Return [X, Y] of the center of cell containing provided text 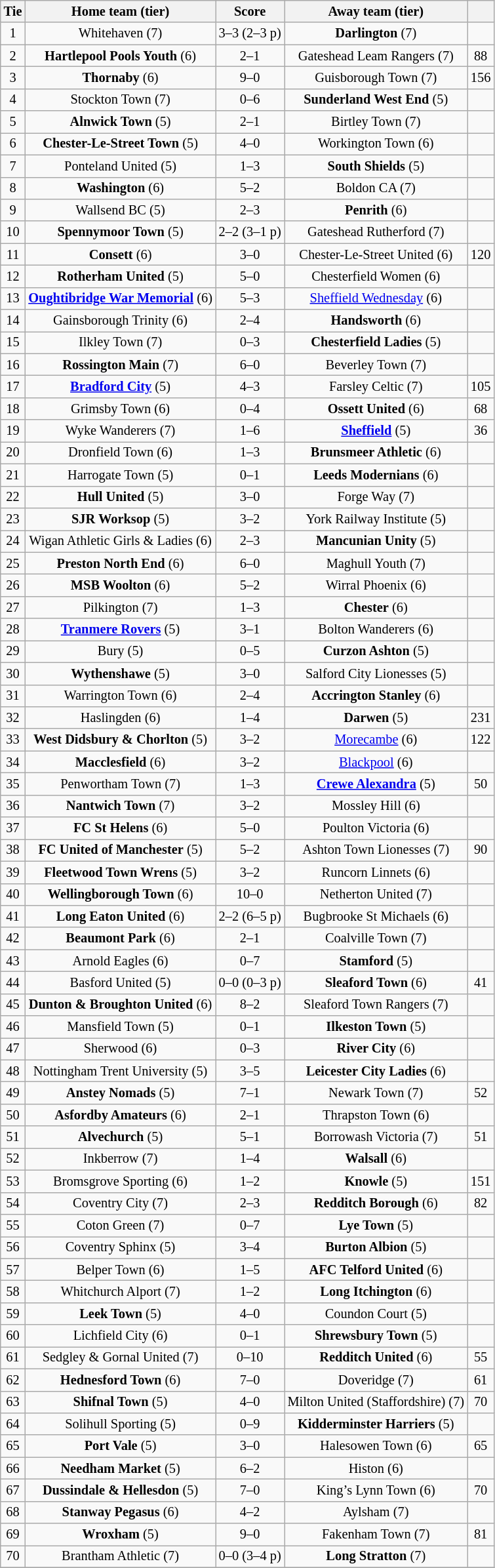
57 [13, 1270]
6 [13, 144]
Harrogate Town (5) [120, 475]
5 [13, 122]
Alnwick Town (5) [120, 122]
Grimsby Town (6) [120, 409]
SJR Worksop (5) [120, 519]
Ponteland United (5) [120, 166]
26 [13, 585]
49 [13, 1093]
35 [13, 784]
Tie [13, 11]
5–1 [250, 1137]
Basford United (5) [120, 982]
63 [13, 1402]
Rossington Main (7) [120, 365]
King’s Lynn Town (6) [376, 1490]
0–10 [250, 1357]
Spennymoor Town (5) [120, 232]
Shifnal Town (5) [120, 1402]
Beverley Town (7) [376, 365]
Mancunian Unity (5) [376, 541]
Sheffield Wednesday (6) [376, 298]
6–2 [250, 1468]
Mansfield Town (5) [120, 1027]
29 [13, 651]
Maghull Youth (7) [376, 563]
64 [13, 1424]
54 [13, 1203]
Leek Town (5) [120, 1314]
24 [13, 541]
Doveridge (7) [376, 1380]
Stamford (5) [376, 961]
28 [13, 630]
5–3 [250, 298]
Wellingborough Town (6) [120, 895]
Lye Town (5) [376, 1225]
30 [13, 673]
Workington Town (6) [376, 144]
58 [13, 1291]
Gateshead Rutherford (7) [376, 232]
Long Itchington (6) [376, 1291]
Sleaford Town Rangers (7) [376, 1005]
Borrowash Victoria (7) [376, 1137]
23 [13, 519]
Home team (tier) [120, 11]
2 [13, 56]
9 [13, 210]
Chesterfield Women (6) [376, 276]
Bradford City (5) [120, 386]
Redditch United (6) [376, 1357]
Aylsham (7) [376, 1512]
7–1 [250, 1093]
42 [13, 938]
25 [13, 563]
Preston North End (6) [120, 563]
Poulton Victoria (6) [376, 828]
Ilkley Town (7) [120, 342]
2–2 (6–5 p) [250, 916]
Dunton & Broughton United (6) [120, 1005]
Blackpool (6) [376, 762]
Arnold Eagles (6) [120, 961]
Port Vale (5) [120, 1446]
56 [13, 1247]
20 [13, 452]
7 [13, 166]
Hartlepool Pools Youth (6) [120, 56]
151 [481, 1181]
38 [13, 850]
3–3 (2–3 p) [250, 33]
Ossett United (6) [376, 409]
Mossley Hill (6) [376, 806]
Beaumont Park (6) [120, 938]
11 [13, 254]
Pilkington (7) [120, 607]
10–0 [250, 895]
8 [13, 188]
3–5 [250, 1071]
Oughtibridge War Memorial (6) [120, 298]
Hednesford Town (6) [120, 1380]
West Didsbury & Chorlton (5) [120, 740]
2–2 (3–1 p) [250, 232]
South Shields (5) [376, 166]
Haslingden (6) [120, 717]
Wirral Phoenix (6) [376, 585]
67 [13, 1490]
Wallsend BC (5) [120, 210]
60 [13, 1336]
45 [13, 1005]
Redditch Borough (6) [376, 1203]
Bolton Wanderers (6) [376, 630]
88 [481, 56]
Stockton Town (7) [120, 100]
Newark Town (7) [376, 1093]
Consett (6) [120, 254]
32 [13, 717]
Chester-Le-Street Town (5) [120, 144]
Chester (6) [376, 607]
Halesowen Town (6) [376, 1446]
Curzon Ashton (5) [376, 651]
Hull United (5) [120, 497]
Wigan Athletic Girls & Ladies (6) [120, 541]
Histon (6) [376, 1468]
16 [13, 365]
MSB Woolton (6) [120, 585]
Knowle (5) [376, 1181]
Darwen (5) [376, 717]
Inkberrow (7) [120, 1159]
27 [13, 607]
3–4 [250, 1247]
46 [13, 1027]
33 [13, 740]
Chesterfield Ladies (5) [376, 342]
Bury (5) [120, 651]
Netherton United (7) [376, 895]
Ilkeston Town (5) [376, 1027]
Coventry City (7) [120, 1203]
Long Stratton (7) [376, 1556]
48 [13, 1071]
Coton Green (7) [120, 1225]
59 [13, 1314]
Walsall (6) [376, 1159]
12 [13, 276]
1–5 [250, 1270]
Warrington Town (6) [120, 696]
Birtley Town (7) [376, 122]
Fleetwood Town Wrens (5) [120, 872]
Solihull Sporting (5) [120, 1424]
Brunsmeer Athletic (6) [376, 452]
Long Eaton United (6) [120, 916]
Handsworth (6) [376, 321]
Salford City Lionesses (5) [376, 673]
0–6 [250, 100]
Asfordby Amateurs (6) [120, 1115]
Coundon Court (5) [376, 1314]
Milton United (Staffordshire) (7) [376, 1402]
Forge Way (7) [376, 497]
Thrapston Town (6) [376, 1115]
66 [13, 1468]
53 [13, 1181]
Bromsgrove Sporting (6) [120, 1181]
Needham Market (5) [120, 1468]
47 [13, 1049]
Gainsborough Trinity (6) [120, 321]
Alvechurch (5) [120, 1137]
Sleaford Town (6) [376, 982]
AFC Telford United (6) [376, 1270]
Coalville Town (7) [376, 938]
Stanway Pegasus (6) [120, 1512]
0–0 (0–3 p) [250, 982]
Leicester City Ladies (6) [376, 1071]
Ashton Town Lionesses (7) [376, 850]
90 [481, 850]
1–6 [250, 431]
122 [481, 740]
Wyke Wanderers (7) [120, 431]
3–1 [250, 630]
Coventry Sphinx (5) [120, 1247]
Crewe Alexandra (5) [376, 784]
Guisborough Town (7) [376, 77]
Brantham Athletic (7) [120, 1556]
156 [481, 77]
0–5 [250, 651]
1 [13, 33]
Dussindale & Hellesdon (5) [120, 1490]
Darlington (7) [376, 33]
Rotherham United (5) [120, 276]
Leeds Modernians (6) [376, 475]
37 [13, 828]
Score [250, 11]
Whitchurch Alport (7) [120, 1291]
Thornaby (6) [120, 77]
Chester-Le-Street United (6) [376, 254]
19 [13, 431]
4 [13, 100]
82 [481, 1203]
39 [13, 872]
Wroxham (5) [120, 1535]
York Railway Institute (5) [376, 519]
Lichfield City (6) [120, 1336]
Macclesfield (6) [120, 762]
31 [13, 696]
Morecambe (6) [376, 740]
Kidderminster Harriers (5) [376, 1424]
0–0 (3–4 p) [250, 1556]
17 [13, 386]
Away team (tier) [376, 11]
4–3 [250, 386]
Burton Albion (5) [376, 1247]
Fakenham Town (7) [376, 1535]
4–2 [250, 1512]
Sunderland West End (5) [376, 100]
43 [13, 961]
0–9 [250, 1424]
Runcorn Linnets (6) [376, 872]
Accrington Stanley (6) [376, 696]
Wythenshawe (5) [120, 673]
15 [13, 342]
Sedgley & Gornal United (7) [120, 1357]
Penwortham Town (7) [120, 784]
Washington (6) [120, 188]
62 [13, 1380]
13 [13, 298]
44 [13, 982]
3 [13, 77]
Sheffield (5) [376, 431]
21 [13, 475]
Belper Town (6) [120, 1270]
Farsley Celtic (7) [376, 386]
Nottingham Trent University (5) [120, 1071]
40 [13, 895]
22 [13, 497]
FC United of Manchester (5) [120, 850]
Gateshead Leam Rangers (7) [376, 56]
8–2 [250, 1005]
Nantwich Town (7) [120, 806]
Anstey Nomads (5) [120, 1093]
18 [13, 409]
Shrewsbury Town (5) [376, 1336]
Sherwood (6) [120, 1049]
34 [13, 762]
69 [13, 1535]
Dronfield Town (6) [120, 452]
0–4 [250, 409]
10 [13, 232]
Tranmere Rovers (5) [120, 630]
FC St Helens (6) [120, 828]
81 [481, 1535]
14 [13, 321]
120 [481, 254]
Boldon CA (7) [376, 188]
River City (6) [376, 1049]
Bugbrooke St Michaels (6) [376, 916]
Whitehaven (7) [120, 33]
105 [481, 386]
231 [481, 717]
Penrith (6) [376, 210]
